Identify which cell holds the provided text, then report its (x, y) central coordinate. 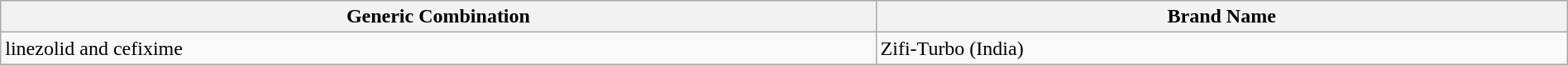
linezolid and cefixime (438, 48)
Zifi-Turbo (India) (1221, 48)
Brand Name (1221, 17)
Generic Combination (438, 17)
